Identify which cell holds the provided text, then report its (x, y) central coordinate. 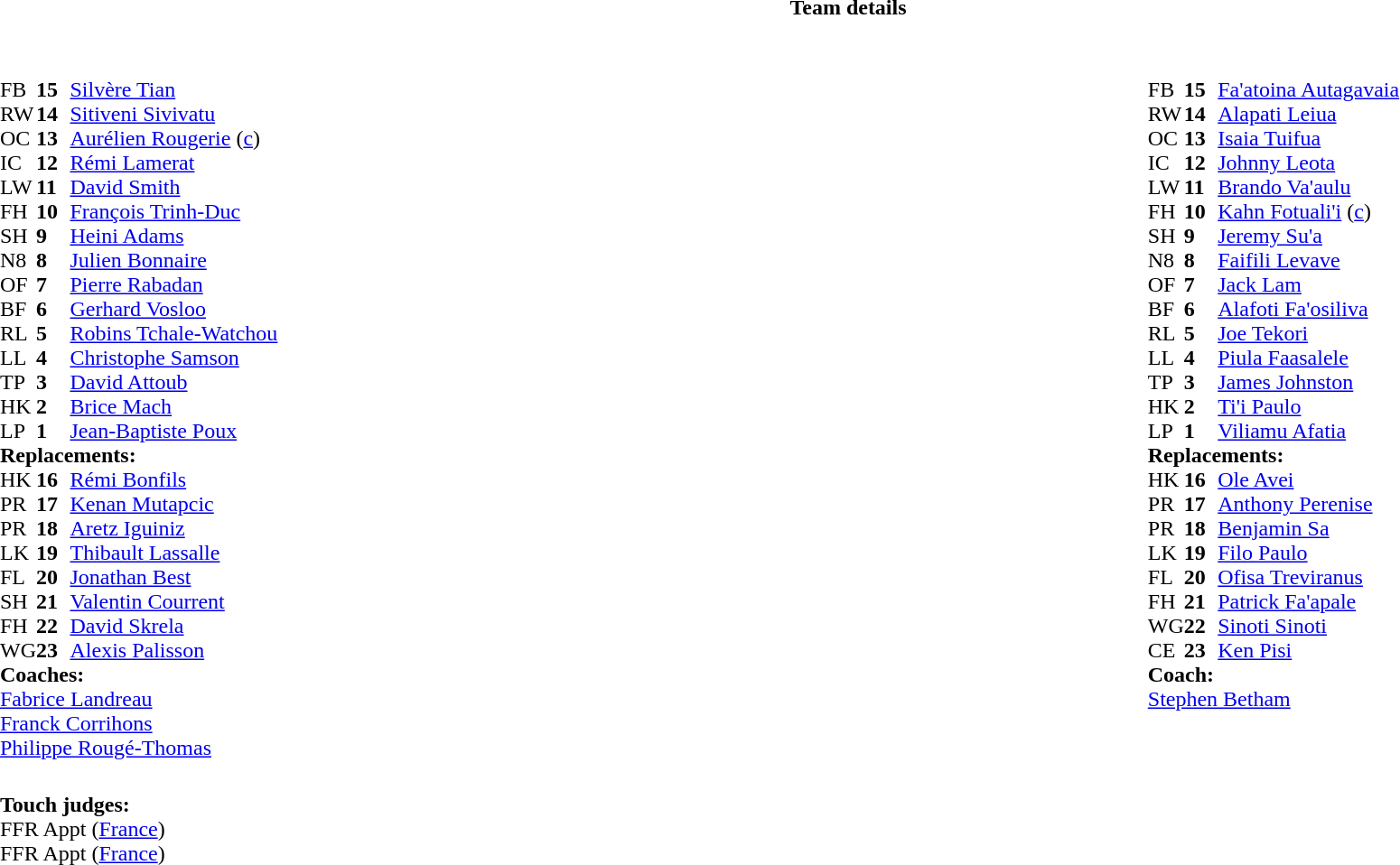
Jack Lam (1308, 285)
Julien Bonnaire (173, 260)
Faifili Levave (1308, 260)
Jean-Baptiste Poux (173, 432)
Kahn Fotuali'i (c) (1308, 211)
Heini Adams (173, 237)
David Skrela (173, 627)
Jeremy Su'a (1308, 237)
Ti'i Paulo (1308, 406)
Brice Mach (173, 406)
Kenan Mutapcic (173, 504)
Aurélien Rougerie (c) (173, 139)
Aretz Iguiniz (173, 529)
Pierre Rabadan (173, 285)
Viliamu Afatia (1308, 432)
Alafoti Fa'osiliva (1308, 309)
Alapati Leiua (1308, 114)
Fa'atoina Autagavaia (1308, 90)
Ole Avei (1308, 480)
Ken Pisi (1308, 650)
Patrick Fa'apale (1308, 601)
Filo Paulo (1308, 553)
Rémi Bonfils (173, 480)
Robins Tchale-Watchou (173, 334)
Brando Va'aulu (1308, 188)
Jonathan Best (173, 578)
Alexis Palisson (173, 650)
Ofisa Treviranus (1308, 578)
Sinoti Sinoti (1308, 627)
David Smith (173, 188)
Rémi Lamerat (173, 163)
Gerhard Vosloo (173, 309)
David Attoub (173, 383)
Valentin Courrent (173, 601)
Sitiveni Sivivatu (173, 114)
Thibault Lassalle (173, 553)
Isaia Tuifua (1308, 139)
Anthony Perenise (1308, 504)
Stephen Betham (1274, 699)
CE (1166, 650)
Benjamin Sa (1308, 529)
François Trinh-Duc (173, 211)
Christophe Samson (173, 358)
Piula Faasalele (1308, 358)
Coach: (1274, 675)
Fabrice Landreau Franck Corrihons Philippe Rougé-Thomas (139, 724)
Silvère Tian (173, 90)
James Johnston (1308, 383)
Joe Tekori (1308, 334)
Johnny Leota (1308, 163)
Coaches: (139, 675)
